Identify which cell holds the provided text, then report its [X, Y] central coordinate. 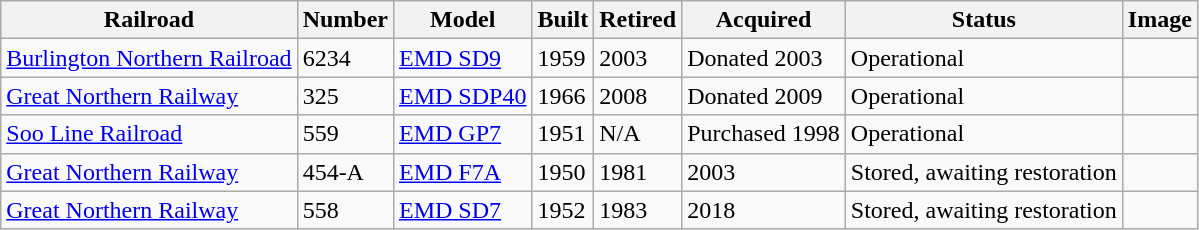
1952 [563, 210]
Soo Line Railroad [149, 134]
Purchased 1998 [764, 134]
1950 [563, 172]
1981 [638, 172]
2018 [764, 210]
1983 [638, 210]
325 [345, 96]
6234 [345, 58]
EMD GP7 [462, 134]
1951 [563, 134]
559 [345, 134]
Image [1160, 20]
558 [345, 210]
454-A [345, 172]
Railroad [149, 20]
1966 [563, 96]
EMD SDP40 [462, 96]
Model [462, 20]
1959 [563, 58]
Retired [638, 20]
Burlington Northern Railroad [149, 58]
Donated 2003 [764, 58]
Built [563, 20]
2008 [638, 96]
EMD SD9 [462, 58]
Number [345, 20]
N/A [638, 134]
EMD F7A [462, 172]
Acquired [764, 20]
Status [984, 20]
Donated 2009 [764, 96]
EMD SD7 [462, 210]
